Find where the given text appears and provide that cell's center as [X, Y] coordinate. 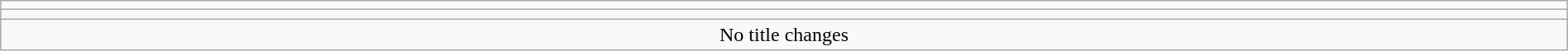
No title changes [784, 35]
